Locate the cell with the specified text and output its (X, Y) center coordinate. 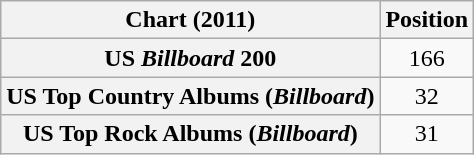
Position (427, 20)
Chart (2011) (190, 20)
US Top Rock Albums (Billboard) (190, 134)
US Top Country Albums (Billboard) (190, 96)
31 (427, 134)
US Billboard 200 (190, 58)
32 (427, 96)
166 (427, 58)
